Return the (X, Y) coordinate for the center point of the cell that contains the specified text.  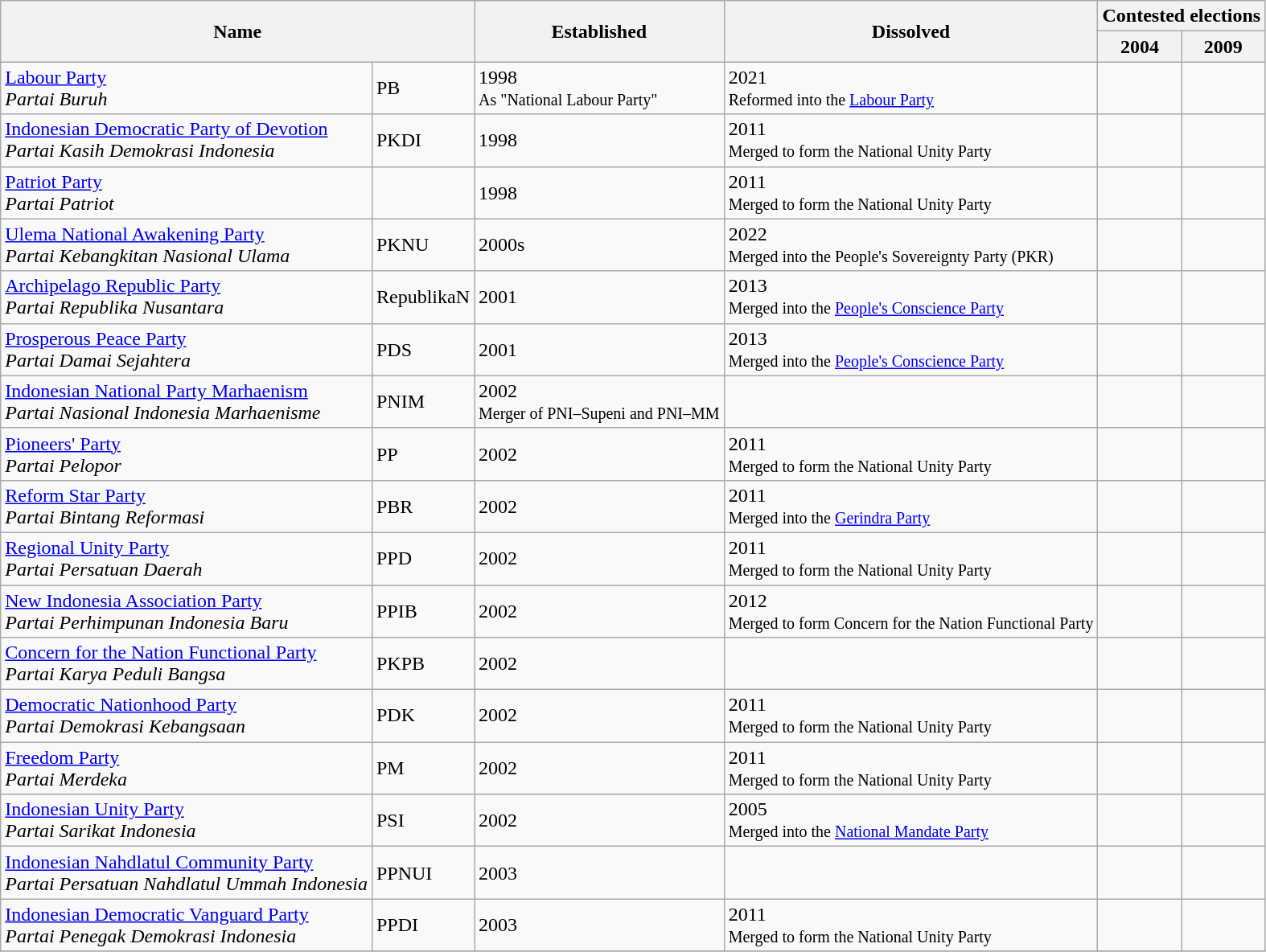
Prosperous Peace PartyPartai Damai Sejahtera (187, 349)
New Indonesia Association PartyPartai Perhimpunan Indonesia Baru (187, 611)
PDS (423, 349)
Indonesian Democratic Vanguard Party Partai Penegak Demokrasi Indonesia (187, 925)
Concern for the Nation Functional PartyPartai Karya Peduli Bangsa (187, 664)
2022Merged into the People's Sovereignty Party (PKR) (910, 244)
PBR (423, 507)
Labour Party Partai Buruh (187, 88)
PP (423, 453)
2005Merged into the National Mandate Party (910, 820)
2009 (1223, 47)
Established (600, 31)
2012Merged to form Concern for the Nation Functional Party (910, 611)
PSI (423, 820)
Indonesian Nahdlatul Community PartyPartai Persatuan Nahdlatul Ummah Indonesia (187, 873)
2004 (1140, 47)
PPNUI (423, 873)
2021Reformed into the Labour Party (910, 88)
1998As "National Labour Party" (600, 88)
2000s (600, 244)
PKDI (423, 140)
PPD (423, 558)
2002Merger of PNI–Supeni and PNI–MM (600, 402)
Indonesian Unity PartyPartai Sarikat Indonesia (187, 820)
Indonesian Democratic Party of Devotion Partai Kasih Demokrasi Indonesia (187, 140)
PM (423, 769)
Indonesian National Party MarhaenismPartai Nasional Indonesia Marhaenisme (187, 402)
RepublikaN (423, 297)
PPDI (423, 925)
PKNU (423, 244)
Ulema National Awakening PartyPartai Kebangkitan Nasional Ulama (187, 244)
PB (423, 88)
Regional Unity Party Partai Persatuan Daerah (187, 558)
PNIM (423, 402)
Dissolved (910, 31)
Reform Star PartyPartai Bintang Reformasi (187, 507)
Pioneers' PartyPartai Pelopor (187, 453)
PDK (423, 716)
PKPB (423, 664)
Contested elections (1182, 16)
2011Merged into the Gerindra Party (910, 507)
Democratic Nationhood Party Partai Demokrasi Kebangsaan (187, 716)
PPIB (423, 611)
Archipelago Republic PartyPartai Republika Nusantara (187, 297)
Name (238, 31)
Freedom Party Partai Merdeka (187, 769)
Patriot PartyPartai Patriot (187, 193)
